Output the (X, Y) coordinate of the center of the cell containing the given text.  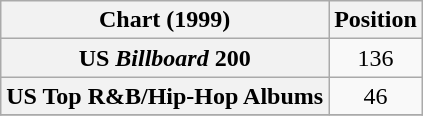
Position (376, 20)
136 (376, 58)
Chart (1999) (165, 20)
46 (376, 96)
US Top R&B/Hip-Hop Albums (165, 96)
US Billboard 200 (165, 58)
